Return the (x, y) coordinate for the center point of the cell that contains the specified text.  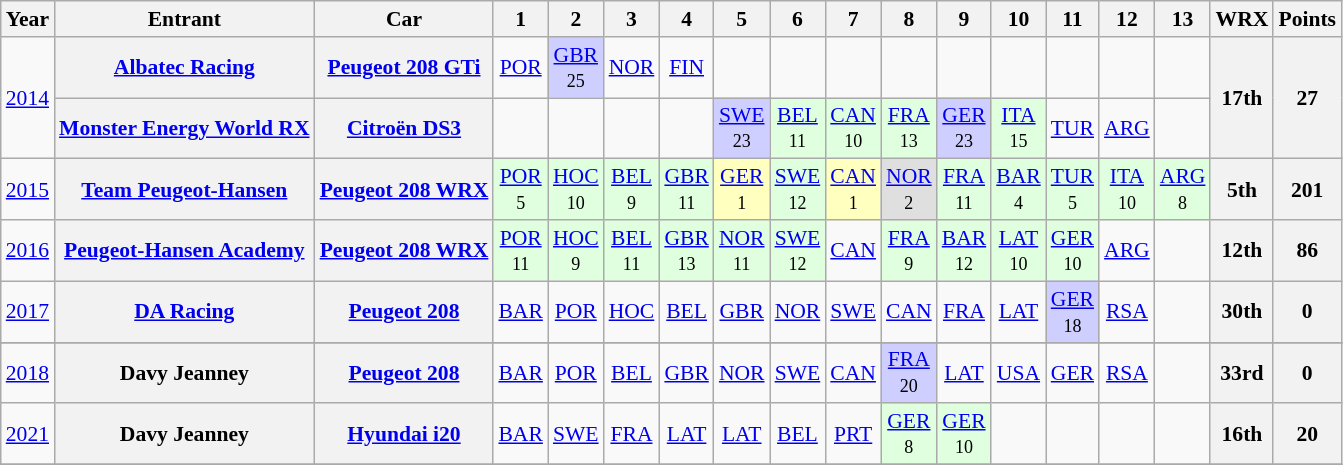
DA Racing (184, 312)
GBR25 (576, 68)
NOR2 (909, 190)
5th (1242, 190)
FRA20 (909, 372)
3 (632, 19)
17th (1242, 98)
33rd (1242, 372)
GER23 (964, 128)
BAR4 (1018, 190)
ITA10 (1127, 190)
TUR5 (1072, 190)
CAN10 (853, 128)
HOC9 (576, 250)
Albatec Racing (184, 68)
30th (1242, 312)
SWE23 (742, 128)
27 (1307, 98)
Car (404, 19)
HOC (632, 312)
GER8 (909, 434)
Monster Energy World RX (184, 128)
1 (520, 19)
POR5 (520, 190)
201 (1307, 190)
BAR12 (964, 250)
PRT (853, 434)
2014 (28, 98)
GBR11 (686, 190)
Points (1307, 19)
GBR13 (686, 250)
4 (686, 19)
2 (576, 19)
9 (964, 19)
Entrant (184, 19)
LAT10 (1018, 250)
11 (1072, 19)
86 (1307, 250)
FRA13 (909, 128)
Year (28, 19)
Team Peugeot-Hansen (184, 190)
GER1 (742, 190)
GER (1072, 372)
FRA11 (964, 190)
Peugeot-Hansen Academy (184, 250)
20 (1307, 434)
7 (853, 19)
BEL9 (632, 190)
ARG8 (1183, 190)
HOC10 (576, 190)
2015 (28, 190)
FIN (686, 68)
16th (1242, 434)
ITA15 (1018, 128)
Hyundai i20 (404, 434)
2016 (28, 250)
POR11 (520, 250)
FRA9 (909, 250)
GER18 (1072, 312)
WRX (1242, 19)
NOR11 (742, 250)
5 (742, 19)
8 (909, 19)
12 (1127, 19)
13 (1183, 19)
2021 (28, 434)
Citroën DS3 (404, 128)
2018 (28, 372)
12th (1242, 250)
USA (1018, 372)
6 (798, 19)
Peugeot 208 GTi (404, 68)
CAN1 (853, 190)
TUR (1072, 128)
2017 (28, 312)
10 (1018, 19)
